Identify which cell holds the provided text, then report its (X, Y) central coordinate. 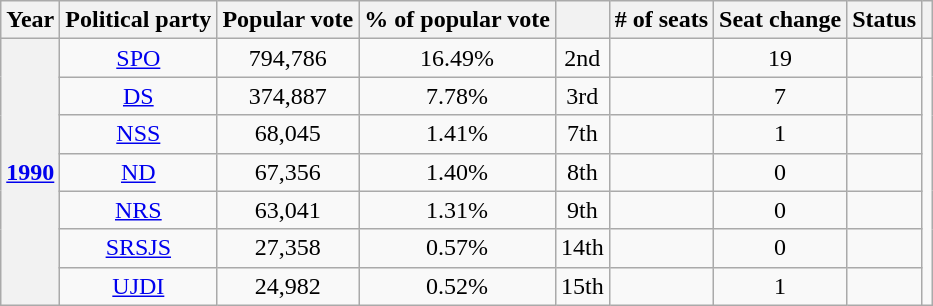
1.41% (458, 134)
NRS (138, 210)
15th (582, 286)
7 (780, 96)
68,045 (288, 134)
Status (884, 20)
UJDI (138, 286)
16.49% (458, 58)
2nd (582, 58)
24,982 (288, 286)
1.31% (458, 210)
# of seats (661, 20)
0.57% (458, 248)
Year (30, 20)
3rd (582, 96)
14th (582, 248)
63,041 (288, 210)
7th (582, 134)
DS (138, 96)
27,358 (288, 248)
SRSJS (138, 248)
Seat change (780, 20)
SPO (138, 58)
9th (582, 210)
8th (582, 172)
374,887 (288, 96)
NSS (138, 134)
1.40% (458, 172)
1990 (30, 172)
794,786 (288, 58)
67,356 (288, 172)
% of popular vote (458, 20)
7.78% (458, 96)
ND (138, 172)
19 (780, 58)
Political party (138, 20)
0.52% (458, 286)
Popular vote (288, 20)
